Return the [X, Y] coordinate for the center point of the cell that contains the specified text.  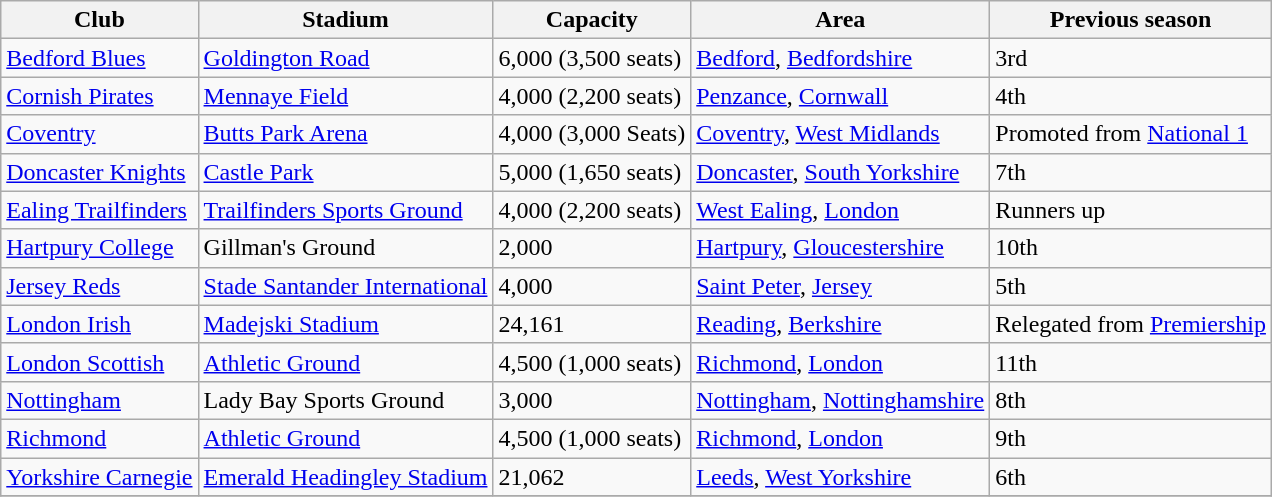
Hartpury College [100, 248]
Richmond [100, 438]
4,000 [592, 286]
Lady Bay Sports Ground [346, 400]
Mennaye Field [346, 96]
Runners up [1131, 210]
Doncaster, South Yorkshire [840, 172]
21,062 [592, 477]
10th [1131, 248]
Yorkshire Carnegie [100, 477]
Stade Santander International [346, 286]
Stadium [346, 20]
9th [1131, 438]
Hartpury, Gloucestershire [840, 248]
Promoted from National 1 [1131, 134]
London Irish [100, 324]
West Ealing, London [840, 210]
Trailfinders Sports Ground [346, 210]
Relegated from Premiership [1131, 324]
Club [100, 20]
6th [1131, 477]
Bedford, Bedfordshire [840, 58]
Emerald Headingley Stadium [346, 477]
2,000 [592, 248]
Nottingham, Nottinghamshire [840, 400]
7th [1131, 172]
Castle Park [346, 172]
5,000 (1,650 seats) [592, 172]
Madejski Stadium [346, 324]
Goldington Road [346, 58]
5th [1131, 286]
Cornish Pirates [100, 96]
24,161 [592, 324]
4th [1131, 96]
3rd [1131, 58]
Nottingham [100, 400]
Penzance, Cornwall [840, 96]
11th [1131, 362]
Ealing Trailfinders [100, 210]
Reading, Berkshire [840, 324]
Previous season [1131, 20]
Coventry [100, 134]
4,000 (3,000 Seats) [592, 134]
8th [1131, 400]
3,000 [592, 400]
Area [840, 20]
Leeds, West Yorkshire [840, 477]
Gillman's Ground [346, 248]
Jersey Reds [100, 286]
Coventry, West Midlands [840, 134]
Doncaster Knights [100, 172]
6,000 (3,500 seats) [592, 58]
Butts Park Arena [346, 134]
Capacity [592, 20]
Saint Peter, Jersey [840, 286]
Bedford Blues [100, 58]
London Scottish [100, 362]
